Identify which cell holds the provided text, then report its (X, Y) central coordinate. 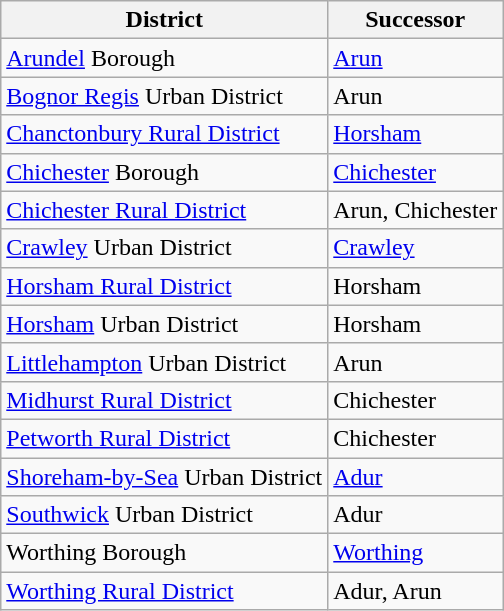
Crawley Urban District (164, 248)
Successor (416, 20)
Midhurst Rural District (164, 400)
Bognor Regis Urban District (164, 96)
Petworth Rural District (164, 438)
Worthing Rural District (164, 591)
Southwick Urban District (164, 515)
Horsham Rural District (164, 286)
Chanctonbury Rural District (164, 134)
Worthing (416, 553)
District (164, 20)
Arundel Borough (164, 58)
Worthing Borough (164, 553)
Chichester Rural District (164, 210)
Shoreham-by-Sea Urban District (164, 477)
Littlehampton Urban District (164, 362)
Horsham Urban District (164, 324)
Adur, Arun (416, 591)
Crawley (416, 248)
Chichester Borough (164, 172)
Arun, Chichester (416, 210)
